Capture the cell that displays the provided text and extract its (X, Y) central coordinate. 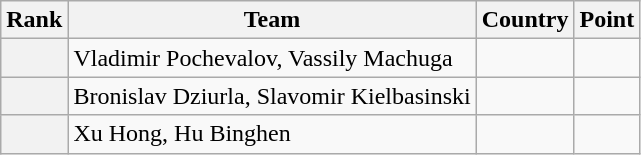
Team (272, 20)
Rank (34, 20)
Bronislav Dziurla, Slavomir Kielbasinski (272, 96)
Vladimir Pochevalov, Vassily Machuga (272, 58)
Xu Hong, Hu Binghen (272, 134)
Point (607, 20)
Country (525, 20)
